Determine the [X, Y] coordinate at the center of the cell enclosing the given text.  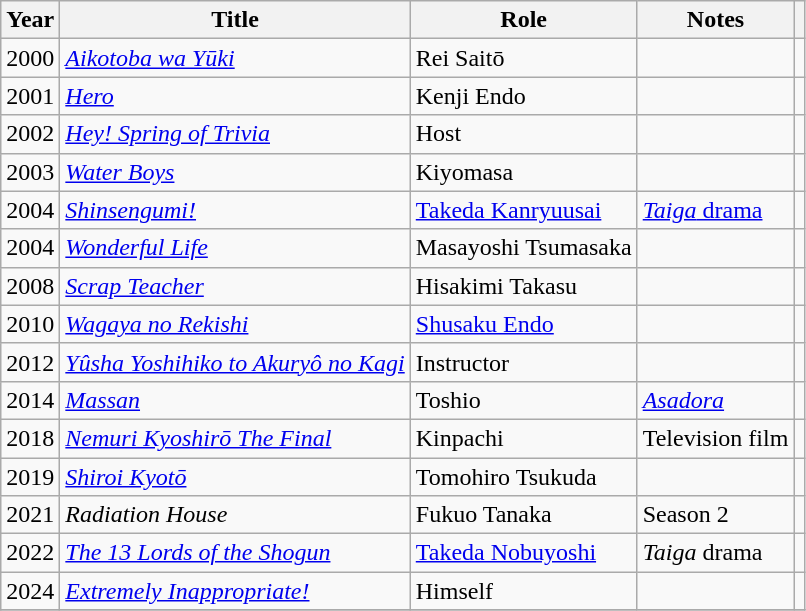
Hey! Spring of Trivia [235, 134]
Yûsha Yoshihiko to Akuryô no Kagi [235, 362]
Toshio [524, 400]
Kenji Endo [524, 96]
Shiroi Kyotō [235, 477]
2021 [30, 515]
The 13 Lords of the Shogun [235, 553]
Scrap Teacher [235, 286]
Wagaya no Rekishi [235, 324]
Season 2 [716, 515]
Asadora [716, 400]
2012 [30, 362]
Instructor [524, 362]
2018 [30, 438]
2002 [30, 134]
Kiyomasa [524, 172]
Kinpachi [524, 438]
2024 [30, 591]
Masayoshi Tsumasaka [524, 248]
2010 [30, 324]
Takeda Nobuyoshi [524, 553]
Radiation House [235, 515]
Wonderful Life [235, 248]
Extremely Inappropriate! [235, 591]
2019 [30, 477]
Rei Saitō [524, 58]
2008 [30, 286]
Role [524, 20]
Takeda Kanryuusai [524, 210]
Aikotoba wa Yūki [235, 58]
2022 [30, 553]
Year [30, 20]
Massan [235, 400]
Shusaku Endo [524, 324]
2000 [30, 58]
Himself [524, 591]
Hisakimi Takasu [524, 286]
Water Boys [235, 172]
Fukuo Tanaka [524, 515]
Tomohiro Tsukuda [524, 477]
Title [235, 20]
Shinsengumi! [235, 210]
Nemuri Kyoshirō The Final [235, 438]
2001 [30, 96]
2014 [30, 400]
Television film [716, 438]
2003 [30, 172]
Notes [716, 20]
Host [524, 134]
Hero [235, 96]
